Locate the cell with the specified text and output its (x, y) center coordinate. 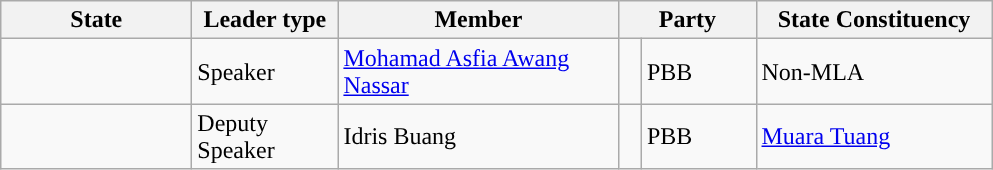
Muara Tuang (874, 136)
State Constituency (874, 20)
Leader type (265, 20)
Mohamad Asfia Awang Nassar (478, 72)
Idris Buang (478, 136)
Party (688, 20)
State (96, 20)
Deputy Speaker (265, 136)
Speaker (265, 72)
Member (478, 20)
Non-MLA (874, 72)
